Provide the (X, Y) coordinate of the cell's center where the given text is located.  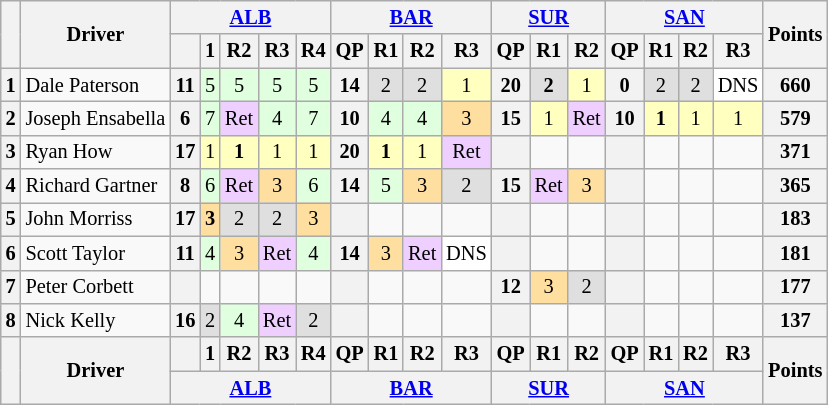
John Morriss (96, 219)
12 (511, 287)
183 (795, 219)
Scott Taylor (96, 253)
Richard Gartner (96, 186)
Nick Kelly (96, 320)
16 (185, 320)
0 (625, 85)
181 (795, 253)
579 (795, 118)
Peter Corbett (96, 287)
177 (795, 287)
365 (795, 186)
371 (795, 152)
137 (795, 320)
Ryan How (96, 152)
Joseph Ensabella (96, 118)
660 (795, 85)
Dale Paterson (96, 85)
